Scan for the cell matching the given text and deliver its (X, Y) coordinate at center. 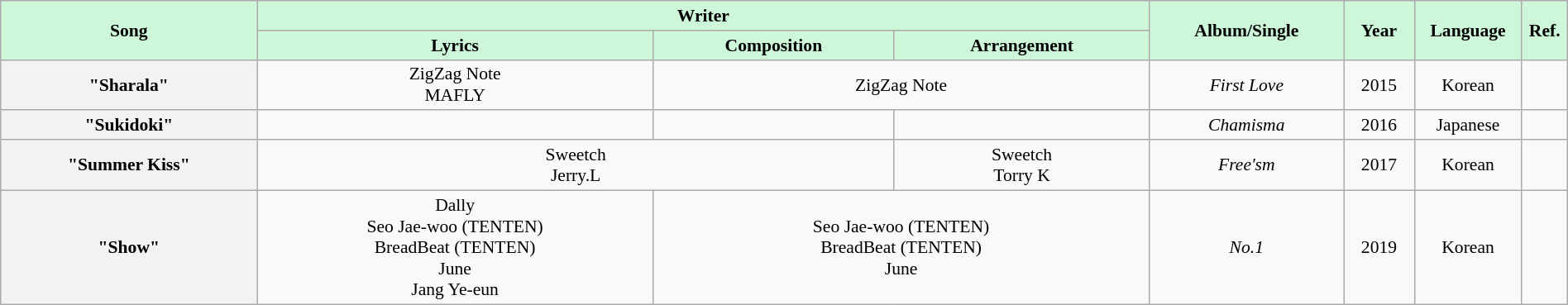
Writer (703, 16)
Chamisma (1247, 125)
2019 (1379, 247)
Album/Single (1247, 30)
ZigZag Note MAFLY (455, 84)
First Love (1247, 84)
"Summer Kiss" (129, 165)
ZigZag Note (901, 84)
Seo Jae-woo (TENTEN) BreadBeat (TENTEN) June (901, 247)
Composition (773, 45)
Lyrics (455, 45)
Ref. (1545, 30)
Sweetch Torry K (1021, 165)
"Sukidoki" (129, 125)
Japanese (1468, 125)
No.1 (1247, 247)
Dally Seo Jae-woo (TENTEN) BreadBeat (TENTEN) June Jang Ye-eun (455, 247)
"Show" (129, 247)
2017 (1379, 165)
Free'sm (1247, 165)
Sweetch Jerry.L (576, 165)
Song (129, 30)
Arrangement (1021, 45)
"Sharala" (129, 84)
Year (1379, 30)
2016 (1379, 125)
2015 (1379, 84)
Language (1468, 30)
